Output the (x, y) coordinate of the center of the cell containing the given text.  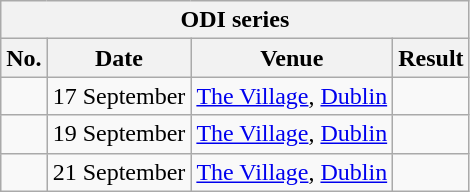
Date (119, 58)
ODI series (235, 20)
Result (431, 58)
Venue (292, 58)
19 September (119, 134)
17 September (119, 96)
No. (24, 58)
21 September (119, 172)
